For the text-containing cell, return its midpoint in (X, Y) coordinate format. 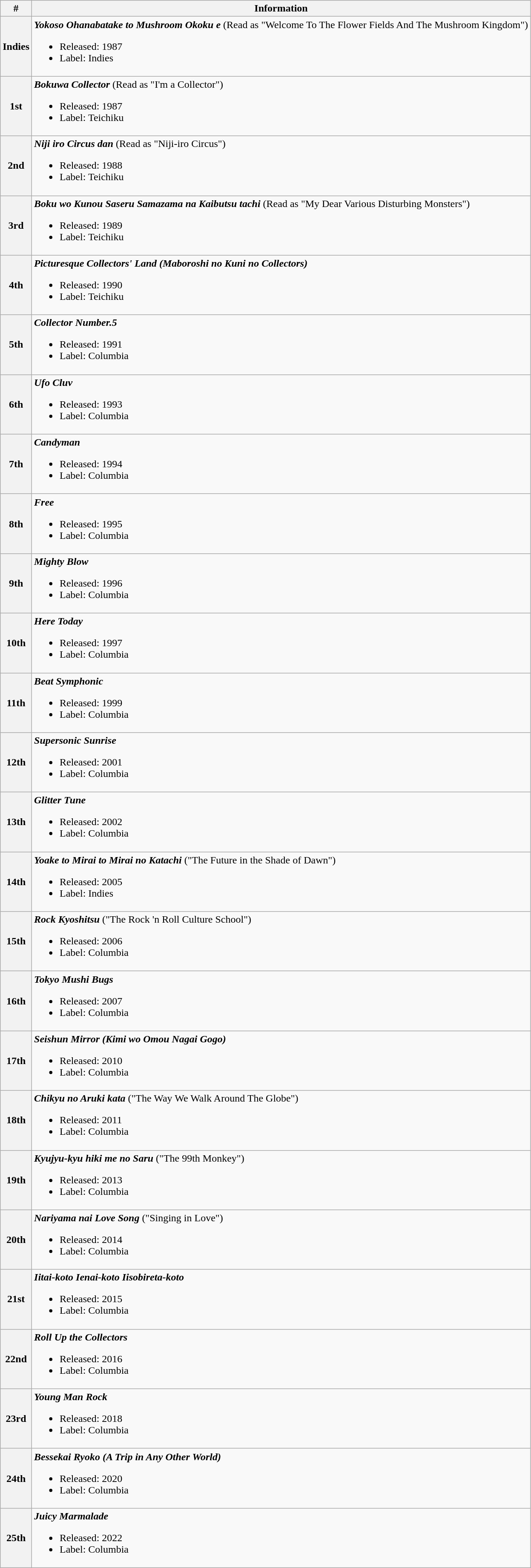
3rd (16, 225)
Seishun Mirror (Kimi wo Omou Nagai Gogo)Released: 2010Label: Columbia (281, 1061)
CandymanReleased: 1994Label: Columbia (281, 464)
4th (16, 285)
FreeReleased: 1995Label: Columbia (281, 524)
2nd (16, 166)
25th (16, 1538)
Supersonic SunriseReleased: 2001Label: Columbia (281, 762)
15th (16, 941)
Iitai-koto Ienai-koto Iisobireta-kotoReleased: 2015Label: Columbia (281, 1299)
Here TodayReleased: 1997Label: Columbia (281, 643)
Boku wo Kunou Saseru Samazama na Kaibutsu tachi (Read as "My Dear Various Disturbing Monsters")Released: 1989Label: Teichiku (281, 225)
Glitter TuneReleased: 2002Label: Columbia (281, 822)
1st (16, 106)
24th (16, 1478)
Picturesque Collectors' Land (Maboroshi no Kuni no Collectors)Released: 1990Label: Teichiku (281, 285)
17th (16, 1061)
Yokoso Ohanabatake to Mushroom Okoku e (Read as "Welcome To The Flower Fields And The Mushroom Kingdom")Released: 1987Label: Indies (281, 46)
Indies (16, 46)
Tokyo Mushi BugsReleased: 2007Label: Columbia (281, 1001)
8th (16, 524)
16th (16, 1001)
21st (16, 1299)
14th (16, 882)
Collector Number.5Released: 1991Label: Columbia (281, 345)
Juicy MarmaladeReleased: 2022Label: Columbia (281, 1538)
22nd (16, 1359)
11th (16, 703)
Bessekai Ryoko (A Trip in Any Other World)Released: 2020Label: Columbia (281, 1478)
9th (16, 583)
7th (16, 464)
# (16, 9)
Beat SymphonicReleased: 1999Label: Columbia (281, 703)
20th (16, 1240)
5th (16, 345)
12th (16, 762)
Bokuwa Collector (Read as "I'm a Collector")Released: 1987Label: Teichiku (281, 106)
Kyujyu-kyu hiki me no Saru ("The 99th Monkey")Released: 2013Label: Columbia (281, 1180)
Chikyu no Aruki kata ("The Way We Walk Around The Globe")Released: 2011Label: Columbia (281, 1120)
6th (16, 404)
Nariyama nai Love Song ("Singing in Love")Released: 2014Label: Columbia (281, 1240)
13th (16, 822)
Ufo CluvReleased: 1993Label: Columbia (281, 404)
10th (16, 643)
18th (16, 1120)
Roll Up the CollectorsReleased: 2016Label: Columbia (281, 1359)
19th (16, 1180)
Information (281, 9)
Young Man RockReleased: 2018Label: Columbia (281, 1418)
Yoake to Mirai to Mirai no Katachi ("The Future in the Shade of Dawn")Released: 2005Label: Indies (281, 882)
23rd (16, 1418)
Rock Kyoshitsu ("The Rock 'n Roll Culture School")Released: 2006Label: Columbia (281, 941)
Niji iro Circus dan (Read as "Niji-iro Circus")Released: 1988Label: Teichiku (281, 166)
Mighty BlowReleased: 1996Label: Columbia (281, 583)
